Output the [x, y] coordinate of the center of the cell containing the given text.  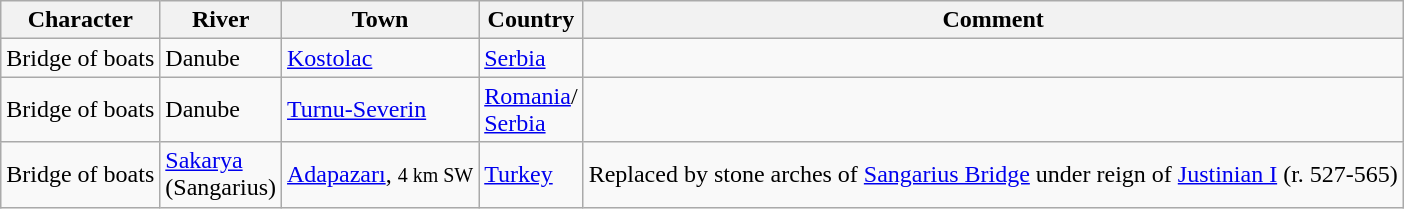
River [221, 20]
Replaced by stone arches of Sangarius Bridge under reign of Justinian I (r. 527-565) [993, 174]
Serbia [531, 58]
Comment [993, 20]
Romania/Serbia [531, 110]
Character [80, 20]
Sakarya(Sangarius) [221, 174]
Country [531, 20]
Kostolac [380, 58]
Adapazarı, 4 km SW [380, 174]
Turnu-Severin [380, 110]
Turkey [531, 174]
Town [380, 20]
